Pinpoint the cell where the given text exists, returning its (X, Y) midpoint coordinate. 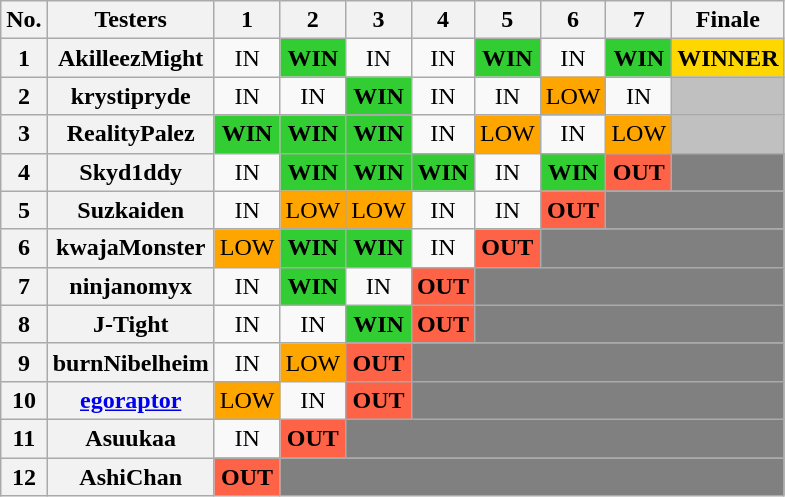
kwajaMonster (130, 248)
9 (24, 362)
AshiChan (130, 477)
J-Tight (130, 324)
WINNER (728, 58)
8 (24, 324)
AkilleezMight (130, 58)
11 (24, 438)
ninjanomyx (130, 286)
burnNibelheim (130, 362)
egoraptor (130, 400)
Suzkaiden (130, 210)
12 (24, 477)
Finale (728, 20)
No. (24, 20)
Testers (130, 20)
krystipryde (130, 96)
RealityPalez (130, 134)
Skyd1ddy (130, 172)
10 (24, 400)
Asuukaa (130, 438)
